Pinpoint the cell where the given text exists, returning its [X, Y] midpoint coordinate. 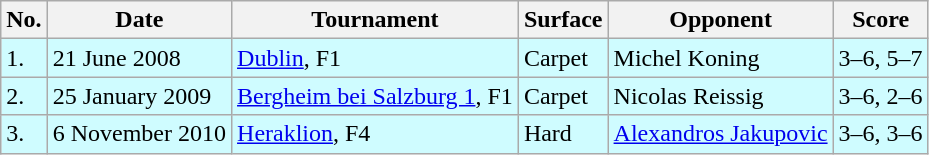
21 June 2008 [139, 58]
Dublin, F1 [376, 58]
Surface [563, 20]
1. [24, 58]
Bergheim bei Salzburg 1, F1 [376, 96]
Alexandros Jakupovic [720, 134]
No. [24, 20]
6 November 2010 [139, 134]
Opponent [720, 20]
Hard [563, 134]
Tournament [376, 20]
Date [139, 20]
3. [24, 134]
Nicolas Reissig [720, 96]
3–6, 5–7 [880, 58]
3–6, 2–6 [880, 96]
3–6, 3–6 [880, 134]
2. [24, 96]
Michel Koning [720, 58]
Heraklion, F4 [376, 134]
25 January 2009 [139, 96]
Score [880, 20]
